Provide the (X, Y) coordinate of the cell's center where the given text is located.  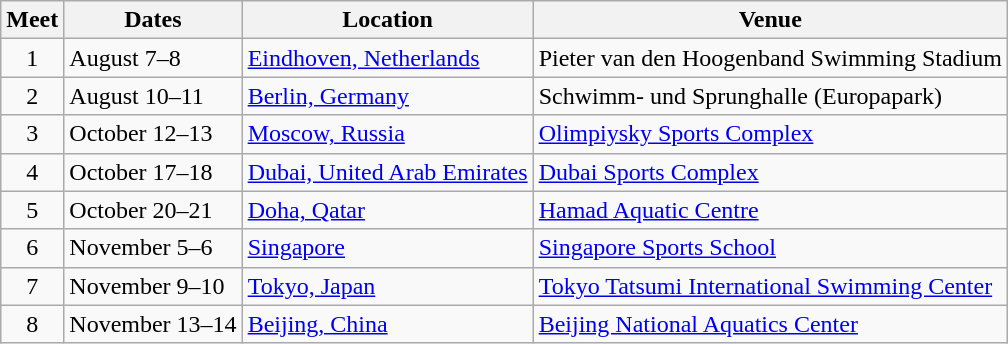
August 7–8 (153, 58)
Eindhoven, Netherlands (388, 58)
Moscow, Russia (388, 134)
8 (32, 324)
Location (388, 20)
Berlin, Germany (388, 96)
Pieter van den Hoogenband Swimming Stadium (770, 58)
Singapore (388, 248)
August 10–11 (153, 96)
Schwimm- und Sprunghalle (Europapark) (770, 96)
Tokyo Tatsumi International Swimming Center (770, 286)
7 (32, 286)
Dubai, United Arab Emirates (388, 172)
Olimpiysky Sports Complex (770, 134)
Dubai Sports Complex (770, 172)
November 5–6 (153, 248)
Tokyo, Japan (388, 286)
Hamad Aquatic Centre (770, 210)
November 9–10 (153, 286)
October 17–18 (153, 172)
Doha, Qatar (388, 210)
Venue (770, 20)
3 (32, 134)
2 (32, 96)
Dates (153, 20)
October 20–21 (153, 210)
November 13–14 (153, 324)
1 (32, 58)
Beijing National Aquatics Center (770, 324)
Singapore Sports School (770, 248)
Meet (32, 20)
4 (32, 172)
Beijing, China (388, 324)
6 (32, 248)
October 12–13 (153, 134)
5 (32, 210)
